Identify which cell holds the provided text, then report its (x, y) central coordinate. 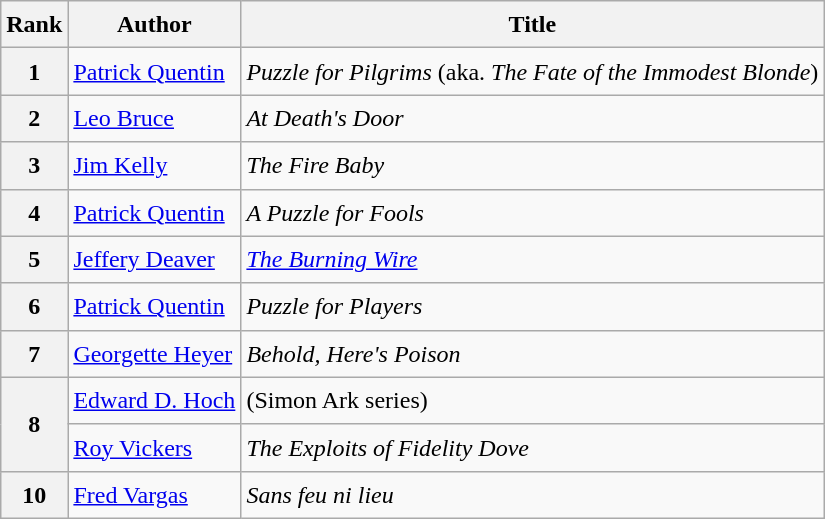
Jim Kelly (154, 166)
Edward D. Hoch (154, 400)
Roy Vickers (154, 448)
10 (34, 494)
Rank (34, 24)
3 (34, 166)
Sans feu ni lieu (532, 494)
Puzzle for Pilgrims (aka. The Fate of the Immodest Blonde) (532, 72)
2 (34, 118)
(Simon Ark series) (532, 400)
8 (34, 424)
A Puzzle for Fools (532, 212)
6 (34, 306)
4 (34, 212)
Georgette Heyer (154, 354)
Title (532, 24)
The Fire Baby (532, 166)
5 (34, 260)
7 (34, 354)
Behold, Here's Poison (532, 354)
Fred Vargas (154, 494)
At Death's Door (532, 118)
Leo Bruce (154, 118)
Puzzle for Players (532, 306)
1 (34, 72)
The Burning Wire (532, 260)
The Exploits of Fidelity Dove (532, 448)
Jeffery Deaver (154, 260)
Author (154, 24)
